Detect which cell encompasses the target text, then output its (X, Y) center coordinate. 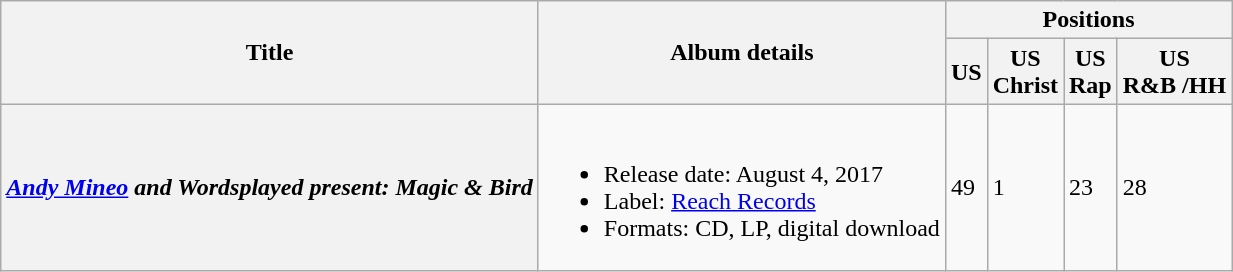
23 (1091, 188)
Andy Mineo and Wordsplayed present: Magic & Bird (270, 188)
USRap (1091, 72)
28 (1174, 188)
Release date: August 4, 2017Label: Reach RecordsFormats: CD, LP, digital download (742, 188)
1 (1025, 188)
Positions (1088, 20)
Title (270, 52)
USChrist (1025, 72)
US (966, 72)
49 (966, 188)
USR&B /HH (1174, 72)
Album details (742, 52)
